Find where the given text appears and provide that cell's center as [X, Y] coordinate. 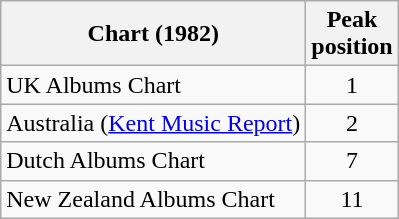
11 [352, 199]
Peakposition [352, 34]
New Zealand Albums Chart [154, 199]
2 [352, 123]
Dutch Albums Chart [154, 161]
Chart (1982) [154, 34]
UK Albums Chart [154, 85]
Australia (Kent Music Report) [154, 123]
1 [352, 85]
7 [352, 161]
